Return [x, y] of the center of cell containing provided text 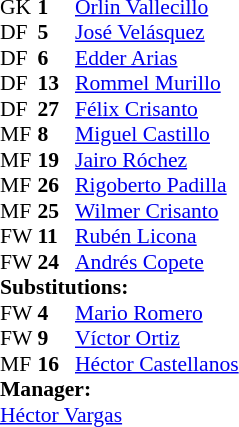
Edder Arias [157, 58]
25 [57, 211]
Víctor Ortiz [157, 339]
Héctor Castellanos [157, 364]
Andrés Copete [157, 262]
Jairo Róchez [157, 160]
Miguel Castillo [157, 135]
Félix Crisanto [157, 109]
16 [57, 364]
13 [57, 83]
José Velásquez [157, 33]
Rubén Licona [157, 237]
6 [57, 58]
26 [57, 185]
Substitutions: [120, 287]
5 [57, 33]
Mario Romero [157, 313]
4 [57, 313]
24 [57, 262]
11 [57, 237]
Rigoberto Padilla [157, 185]
Wilmer Crisanto [157, 211]
19 [57, 160]
Rommel Murillo [157, 83]
27 [57, 109]
Manager: [120, 389]
9 [57, 339]
8 [57, 135]
